Determine the [x, y] coordinate at the center of the cell enclosing the given text.  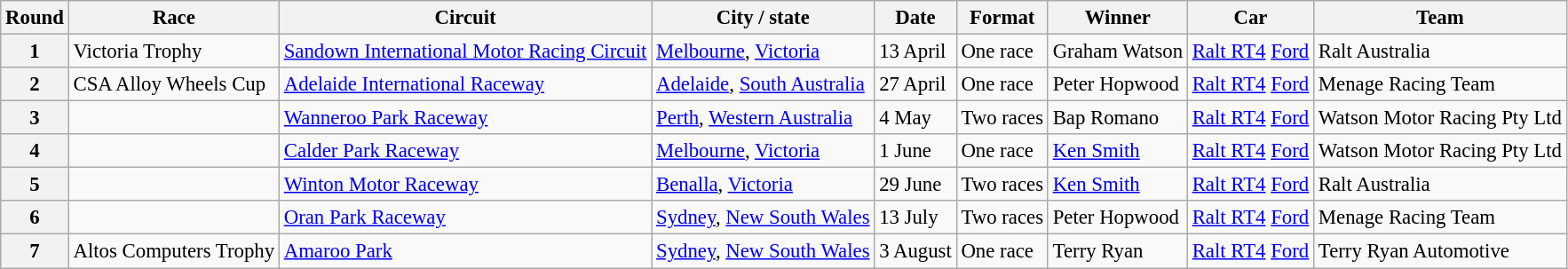
3 [35, 118]
Format [1002, 18]
13 April [915, 51]
Amaroo Park [465, 251]
Circuit [465, 18]
7 [35, 251]
Terry Ryan [1117, 251]
Perth, Western Australia [764, 118]
6 [35, 218]
Winton Motor Raceway [465, 185]
City / state [764, 18]
1 June [915, 151]
13 July [915, 218]
Altos Computers Trophy [174, 251]
Car [1250, 18]
Adelaide, South Australia [764, 84]
1 [35, 51]
Graham Watson [1117, 51]
3 August [915, 251]
Date [915, 18]
Benalla, Victoria [764, 185]
4 [35, 151]
Terry Ryan Automotive [1440, 251]
Team [1440, 18]
2 [35, 84]
CSA Alloy Wheels Cup [174, 84]
Race [174, 18]
Victoria Trophy [174, 51]
29 June [915, 185]
Sandown International Motor Racing Circuit [465, 51]
Adelaide International Raceway [465, 84]
Bap Romano [1117, 118]
5 [35, 185]
Round [35, 18]
Calder Park Raceway [465, 151]
Wanneroo Park Raceway [465, 118]
Winner [1117, 18]
Oran Park Raceway [465, 218]
27 April [915, 84]
4 May [915, 118]
